Find where the given text appears and provide that cell's center as [X, Y] coordinate. 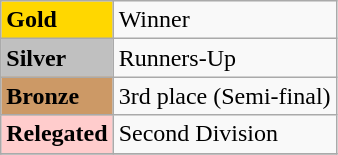
Silver [57, 58]
Relegated [57, 134]
Runners-Up [224, 58]
Gold [57, 20]
Winner [224, 20]
Bronze [57, 96]
3rd place (Semi-final) [224, 96]
Second Division [224, 134]
